Return the [X, Y] coordinate for the center point of the cell that contains the specified text.  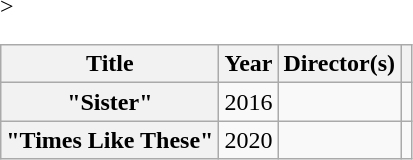
Director(s) [340, 64]
2020 [248, 140]
"Times Like These" [110, 140]
Title [110, 64]
Year [248, 64]
2016 [248, 102]
"Sister" [110, 102]
